Return [X, Y] of the center of cell containing provided text 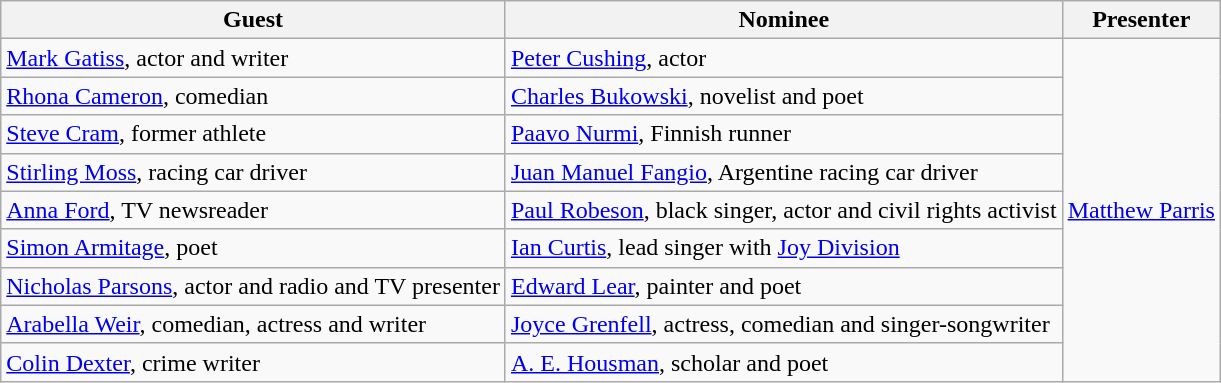
Stirling Moss, racing car driver [254, 172]
Ian Curtis, lead singer with Joy Division [784, 248]
Nominee [784, 20]
Colin Dexter, crime writer [254, 362]
Steve Cram, former athlete [254, 134]
Peter Cushing, actor [784, 58]
Presenter [1141, 20]
Mark Gatiss, actor and writer [254, 58]
Paul Robeson, black singer, actor and civil rights activist [784, 210]
Edward Lear, painter and poet [784, 286]
Nicholas Parsons, actor and radio and TV presenter [254, 286]
Joyce Grenfell, actress, comedian and singer-songwriter [784, 324]
Anna Ford, TV newsreader [254, 210]
Charles Bukowski, novelist and poet [784, 96]
Juan Manuel Fangio, Argentine racing car driver [784, 172]
Paavo Nurmi, Finnish runner [784, 134]
Simon Armitage, poet [254, 248]
Matthew Parris [1141, 210]
A. E. Housman, scholar and poet [784, 362]
Rhona Cameron, comedian [254, 96]
Guest [254, 20]
Arabella Weir, comedian, actress and writer [254, 324]
